Pinpoint the cell where the given text exists, returning its [x, y] midpoint coordinate. 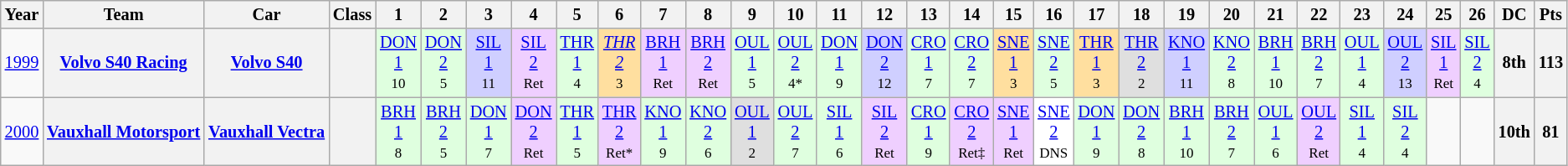
THR2Ret* [619, 132]
SIL111 [489, 63]
BRH2Ret [708, 63]
1 [398, 14]
SIL16 [839, 132]
BRH25 [443, 132]
12 [884, 14]
DON212 [884, 63]
THR22 [1141, 63]
OUL15 [752, 63]
18 [1141, 14]
16 [1053, 14]
10 [796, 14]
23 [1362, 14]
SNE13 [1013, 63]
BRH18 [398, 132]
THR13 [1096, 63]
5 [576, 14]
13 [929, 14]
SNE1Ret [1013, 132]
9 [752, 14]
KNO26 [708, 132]
OUL2Ret [1319, 132]
Team [124, 14]
SNE25 [1053, 63]
Car [266, 14]
OUL213 [1406, 63]
OUL16 [1276, 132]
7 [663, 14]
3 [489, 14]
DON110 [398, 63]
Volvo S40 [266, 63]
20 [1232, 14]
19 [1186, 14]
OUL24* [796, 63]
24 [1406, 14]
14 [971, 14]
DON28 [1141, 132]
Vauxhall Vectra [266, 132]
8 [708, 14]
Vauxhall Motorsport [124, 132]
Pts [1551, 14]
4 [534, 14]
15 [1013, 14]
2000 [22, 132]
22 [1319, 14]
DON17 [489, 132]
Volvo S40 Racing [124, 63]
SNE2DNS [1053, 132]
DON25 [443, 63]
THR23 [619, 63]
THR15 [576, 132]
CRO19 [929, 132]
1999 [22, 63]
THR14 [576, 63]
SIL1Ret [1443, 63]
OUL12 [752, 132]
21 [1276, 14]
KNO19 [663, 132]
8th [1514, 63]
CRO2Ret‡ [971, 132]
SIL14 [1362, 132]
26 [1477, 14]
OUL14 [1362, 63]
KNO28 [1232, 63]
DC [1514, 14]
113 [1551, 63]
DON2Ret [534, 132]
OUL27 [796, 132]
2 [443, 14]
17 [1096, 14]
11 [839, 14]
25 [1443, 14]
CRO27 [971, 63]
CRO17 [929, 63]
Class [352, 14]
10th [1514, 132]
6 [619, 14]
Year [22, 14]
KNO111 [1186, 63]
81 [1551, 132]
BRH1Ret [663, 63]
